Search for the cell housing the specified text and yield its [X, Y] center coordinate. 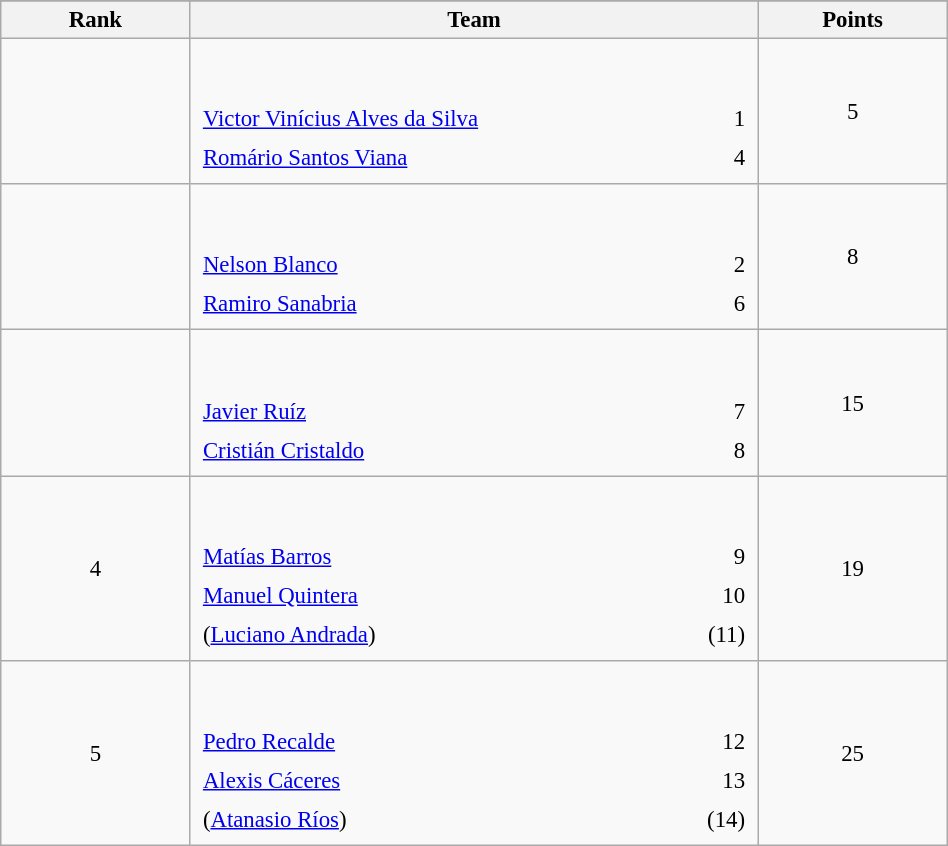
Ramiro Sanabria [442, 304]
Javier Ruíz 7 Cristián Cristaldo 8 [474, 403]
Pedro Recalde 12 Alexis Cáceres 13 (Atanasio Ríos) (14) [474, 754]
(14) [684, 819]
6 [718, 304]
Javier Ruíz [442, 410]
9 [694, 556]
(Atanasio Ríos) [408, 819]
Pedro Recalde [408, 741]
Victor Vinícius Alves da Silva [454, 119]
Victor Vinícius Alves da Silva 1 Romário Santos Viana 4 [474, 112]
10 [694, 595]
Matías Barros [416, 556]
1 [732, 119]
7 [720, 410]
Points [852, 20]
Nelson Blanco [442, 265]
Team [474, 20]
Manuel Quintera [416, 595]
15 [852, 403]
2 [718, 265]
19 [852, 568]
Cristián Cristaldo [442, 449]
13 [684, 780]
Matías Barros 9 Manuel Quintera 10 (Luciano Andrada) (11) [474, 568]
(Luciano Andrada) [416, 634]
(11) [694, 634]
Rank [96, 20]
Nelson Blanco 2 Ramiro Sanabria 6 [474, 257]
12 [684, 741]
25 [852, 754]
Alexis Cáceres [408, 780]
Romário Santos Viana [454, 158]
